Determine the (X, Y) coordinate at the center of the cell enclosing the given text.  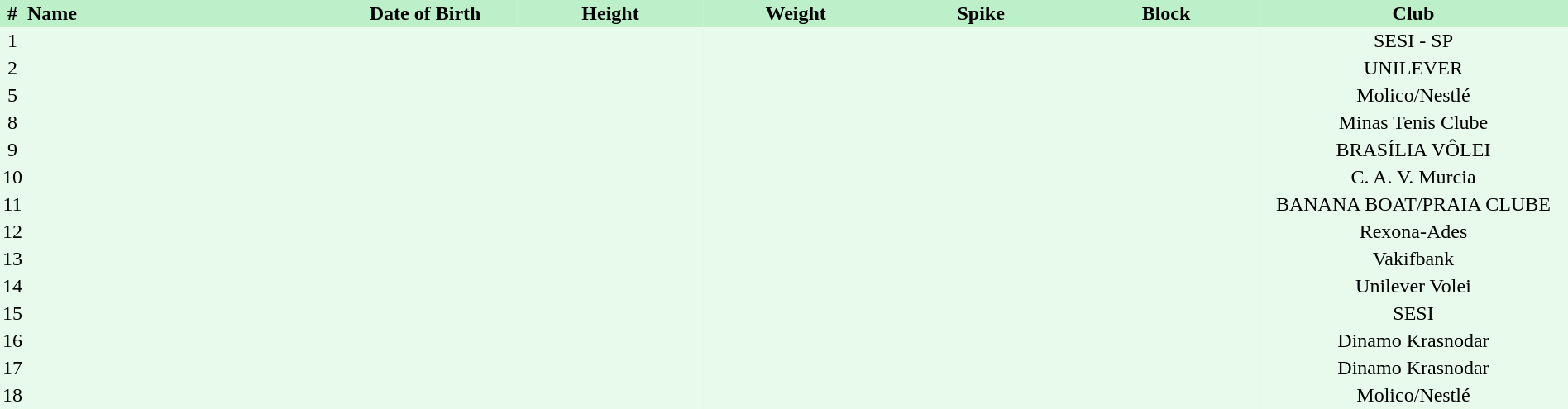
8 (12, 122)
Weight (796, 13)
Date of Birth (425, 13)
Spike (981, 13)
Name (179, 13)
UNILEVER (1413, 68)
11 (12, 205)
16 (12, 340)
Height (610, 13)
18 (12, 395)
Club (1413, 13)
BRASÍLIA VÔLEI (1413, 150)
SESI (1413, 314)
Minas Tenis Clube (1413, 122)
13 (12, 259)
SESI - SP (1413, 41)
BANANA BOAT/PRAIA CLUBE (1413, 205)
Vakifbank (1413, 259)
Unilever Volei (1413, 286)
1 (12, 41)
9 (12, 150)
Rexona-Ades (1413, 231)
15 (12, 314)
C. A. V. Murcia (1413, 177)
14 (12, 286)
Block (1166, 13)
12 (12, 231)
5 (12, 96)
17 (12, 369)
10 (12, 177)
2 (12, 68)
# (12, 13)
